Determine the (x, y) coordinate at the center of the cell enclosing the given text.  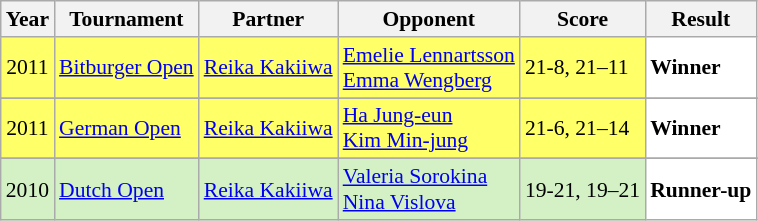
Valeria Sorokina Nina Vislova (429, 190)
19-21, 19–21 (582, 190)
Runner-up (700, 190)
21-8, 21–11 (582, 68)
Year (28, 19)
2010 (28, 190)
Emelie Lennartsson Emma Wengberg (429, 68)
Partner (268, 19)
Ha Jung-eun Kim Min-jung (429, 128)
21-6, 21–14 (582, 128)
Opponent (429, 19)
Bitburger Open (126, 68)
Result (700, 19)
Tournament (126, 19)
Dutch Open (126, 190)
Score (582, 19)
German Open (126, 128)
